Detect which cell encompasses the target text, then output its [x, y] center coordinate. 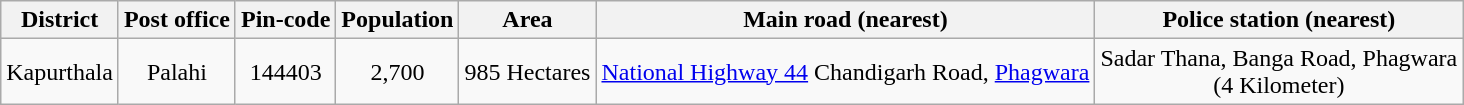
2,700 [398, 72]
Palahi [176, 72]
Population [398, 20]
Main road (nearest) [846, 20]
Pin-code [285, 20]
Area [528, 20]
National Highway 44 Chandigarh Road, Phagwara [846, 72]
Police station (nearest) [1279, 20]
985 Hectares [528, 72]
144403 [285, 72]
District [60, 20]
Sadar Thana, Banga Road, Phagwara (4 Kilometer) [1279, 72]
Post office [176, 20]
Kapurthala [60, 72]
